From the cell containing the given text, extract its center point as (X, Y) coordinate. 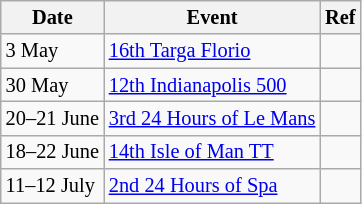
14th Isle of Man TT (212, 152)
20–21 June (52, 118)
Ref (340, 17)
30 May (52, 85)
Event (212, 17)
3 May (52, 51)
11–12 July (52, 186)
12th Indianapolis 500 (212, 85)
16th Targa Florio (212, 51)
2nd 24 Hours of Spa (212, 186)
3rd 24 Hours of Le Mans (212, 118)
Date (52, 17)
18–22 June (52, 152)
